Search for the cell housing the specified text and yield its (x, y) center coordinate. 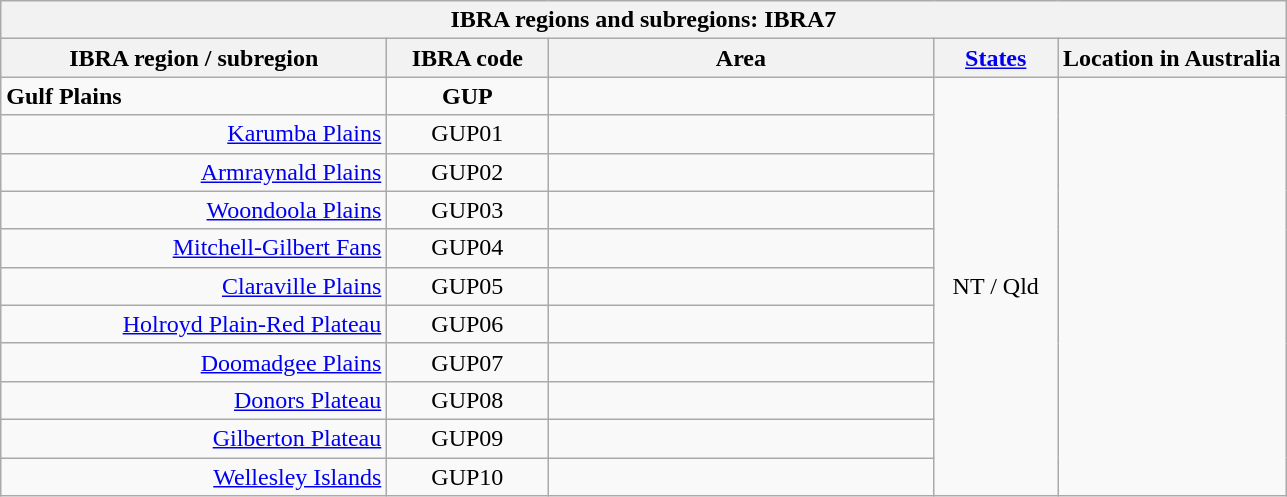
Claraville Plains (194, 286)
IBRA region / subregion (194, 58)
GUP (468, 96)
Area (741, 58)
Mitchell-Gilbert Fans (194, 248)
GUP07 (468, 362)
GUP06 (468, 324)
Donors Plateau (194, 400)
GUP04 (468, 248)
IBRA regions and subregions: IBRA7 (644, 20)
Gulf Plains (194, 96)
Karumba Plains (194, 134)
States (996, 58)
Location in Australia (1172, 58)
Woondoola Plains (194, 210)
GUP01 (468, 134)
Holroyd Plain-Red Plateau (194, 324)
NT / Qld (996, 286)
Wellesley Islands (194, 477)
GUP02 (468, 172)
IBRA code (468, 58)
GUP03 (468, 210)
Doomadgee Plains (194, 362)
Gilberton Plateau (194, 438)
GUP09 (468, 438)
GUP10 (468, 477)
GUP08 (468, 400)
Armraynald Plains (194, 172)
GUP05 (468, 286)
